For the text-containing cell, return its midpoint in [x, y] coordinate format. 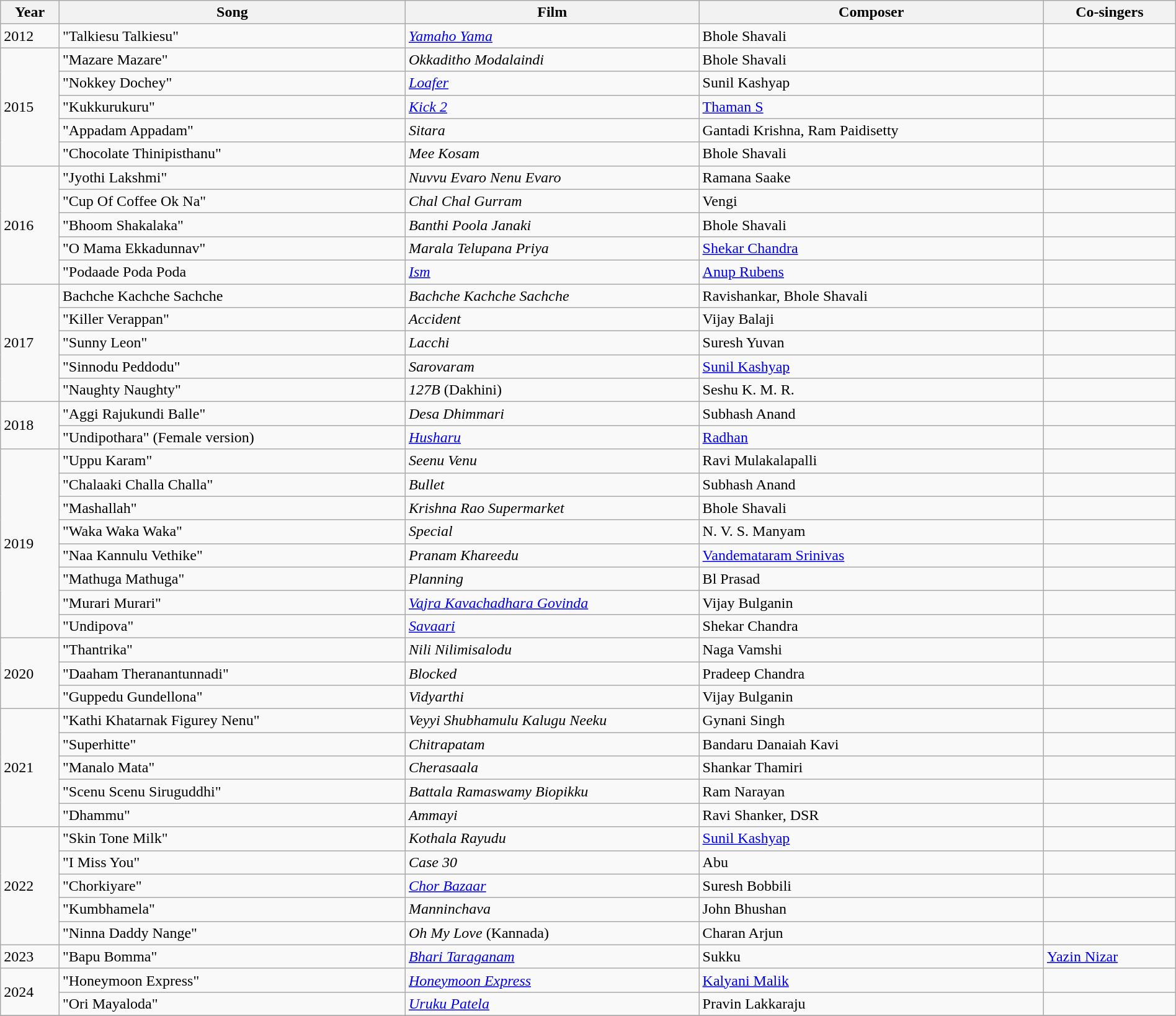
2021 [30, 768]
"Nokkey Dochey" [232, 83]
Ram Narayan [871, 791]
Kalyani Malik [871, 980]
"I Miss You" [232, 862]
"Dhammu" [232, 815]
"Skin Tone Milk" [232, 839]
Shankar Thamiri [871, 768]
Thaman S [871, 107]
"Chalaaki Challa Challa" [232, 484]
Vandemataram Srinivas [871, 555]
"Mashallah" [232, 508]
Pranam Khareedu [552, 555]
"Superhitte" [232, 744]
2016 [30, 225]
"Murari Murari" [232, 602]
Mee Kosam [552, 154]
"Honeymoon Express" [232, 980]
"Scenu Scenu Siruguddhi" [232, 791]
Savaari [552, 626]
"Mazare Mazare" [232, 60]
Cherasaala [552, 768]
Bl Prasad [871, 579]
Song [232, 12]
"Sinnodu Peddodu" [232, 367]
"Undipova" [232, 626]
Desa Dhimmari [552, 414]
Sitara [552, 130]
Manninchava [552, 909]
127B (Dakhini) [552, 390]
2019 [30, 543]
"Podaade Poda Poda [232, 272]
2018 [30, 426]
Case 30 [552, 862]
"Kukkurukuru" [232, 107]
Pravin Lakkaraju [871, 1004]
Seshu K. M. R. [871, 390]
Chitrapatam [552, 744]
Suresh Bobbili [871, 886]
Ramana Saake [871, 177]
"Naughty Naughty" [232, 390]
"Undipothara" (Female version) [232, 437]
Ravi Mulakalapalli [871, 461]
Husharu [552, 437]
"Kumbhamela" [232, 909]
Vidyarthi [552, 697]
Special [552, 532]
N. V. S. Manyam [871, 532]
Charan Arjun [871, 933]
John Bhushan [871, 909]
"Bapu Bomma" [232, 956]
"Daaham Theranantunnadi" [232, 673]
"Sunny Leon" [232, 343]
"Killer Verappan" [232, 319]
Sukku [871, 956]
Film [552, 12]
"Ori Mayaloda" [232, 1004]
2022 [30, 886]
Abu [871, 862]
2012 [30, 36]
Veyyi Shubhamulu Kalugu Neeku [552, 721]
Sarovaram [552, 367]
Marala Telupana Priya [552, 248]
Lacchi [552, 343]
Composer [871, 12]
"Bhoom Shakalaka" [232, 225]
"Uppu Karam" [232, 461]
"Manalo Mata" [232, 768]
2015 [30, 107]
"Waka Waka Waka" [232, 532]
"Aggi Rajukundi Balle" [232, 414]
Banthi Poola Janaki [552, 225]
Yamaho Yama [552, 36]
Kothala Rayudu [552, 839]
Pradeep Chandra [871, 673]
Accident [552, 319]
"Thantrika" [232, 649]
Vajra Kavachadhara Govinda [552, 602]
"O Mama Ekkadunnav" [232, 248]
Co-singers [1109, 12]
"Appadam Appadam" [232, 130]
Kick 2 [552, 107]
"Chorkiyare" [232, 886]
Oh My Love (Kannada) [552, 933]
Anup Rubens [871, 272]
Blocked [552, 673]
"Kathi Khatarnak Figurey Nenu" [232, 721]
"Cup Of Coffee Ok Na" [232, 201]
"Talkiesu Talkiesu" [232, 36]
Krishna Rao Supermarket [552, 508]
2020 [30, 673]
Uruku Patela [552, 1004]
Chor Bazaar [552, 886]
Ammayi [552, 815]
Vijay Balaji [871, 319]
Chal Chal Gurram [552, 201]
Gantadi Krishna, Ram Paidisetty [871, 130]
"Ninna Daddy Nange" [232, 933]
"Mathuga Mathuga" [232, 579]
Suresh Yuvan [871, 343]
"Chocolate Thinipisthanu" [232, 154]
Bhari Taraganam [552, 956]
Naga Vamshi [871, 649]
"Naa Kannulu Vethike" [232, 555]
Loafer [552, 83]
Planning [552, 579]
Ism [552, 272]
"Jyothi Lakshmi" [232, 177]
Okkaditho Modalaindi [552, 60]
Nili Nilimisalodu [552, 649]
Nuvvu Evaro Nenu Evaro [552, 177]
Radhan [871, 437]
Yazin Nizar [1109, 956]
Battala Ramaswamy Biopikku [552, 791]
Year [30, 12]
Ravishankar, Bhole Shavali [871, 296]
Seenu Venu [552, 461]
Vengi [871, 201]
"Guppedu Gundellona" [232, 697]
Bandaru Danaiah Kavi [871, 744]
Honeymoon Express [552, 980]
Ravi Shanker, DSR [871, 815]
2024 [30, 992]
Bullet [552, 484]
Gynani Singh [871, 721]
2023 [30, 956]
2017 [30, 343]
